Determine the (X, Y) coordinate at the center of the cell enclosing the given text.  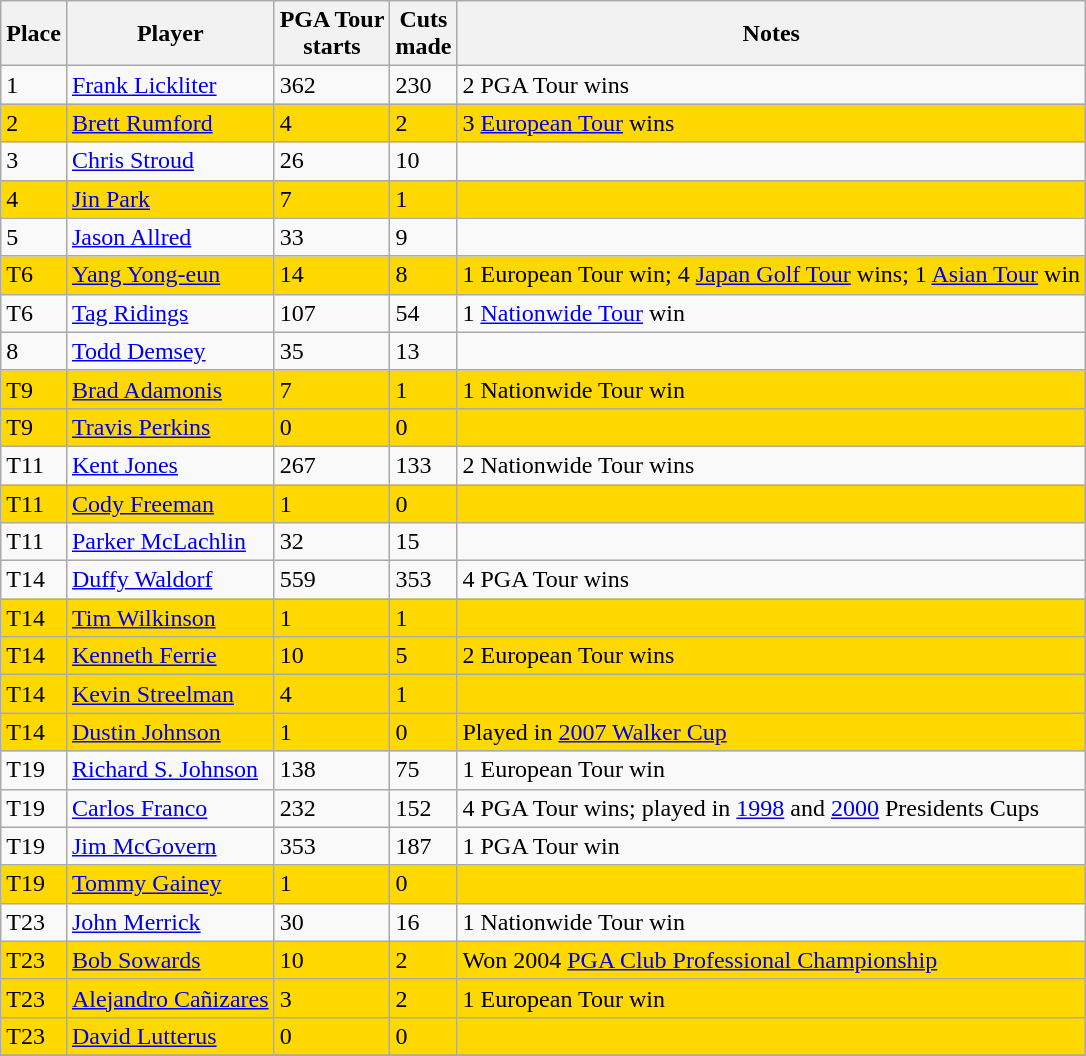
Cody Freeman (170, 503)
32 (332, 542)
Jason Allred (170, 237)
Kent Jones (170, 465)
4 PGA Tour wins; played in 1998 and 2000 Presidents Cups (772, 808)
107 (332, 313)
362 (332, 85)
Tag Ridings (170, 313)
Cutsmade (424, 34)
Parker McLachlin (170, 542)
Chris Stroud (170, 161)
Player (170, 34)
267 (332, 465)
9 (424, 237)
Tim Wilkinson (170, 618)
232 (332, 808)
Won 2004 PGA Club Professional Championship (772, 960)
1 European Tour win; 4 Japan Golf Tour wins; 1 Asian Tour win (772, 275)
PGA Tourstarts (332, 34)
Duffy Waldorf (170, 580)
Frank Lickliter (170, 85)
14 (332, 275)
Alejandro Cañizares (170, 998)
Yang Yong-eun (170, 275)
Todd Demsey (170, 351)
35 (332, 351)
Carlos Franco (170, 808)
152 (424, 808)
Brett Rumford (170, 123)
75 (424, 770)
3 European Tour wins (772, 123)
Bob Sowards (170, 960)
16 (424, 922)
30 (332, 922)
Kevin Streelman (170, 694)
15 (424, 542)
133 (424, 465)
Jin Park (170, 199)
Richard S. Johnson (170, 770)
138 (332, 770)
1 PGA Tour win (772, 846)
2 European Tour wins (772, 656)
559 (332, 580)
Kenneth Ferrie (170, 656)
26 (332, 161)
230 (424, 85)
John Merrick (170, 922)
Dustin Johnson (170, 732)
187 (424, 846)
4 PGA Tour wins (772, 580)
2 PGA Tour wins (772, 85)
2 Nationwide Tour wins (772, 465)
Travis Perkins (170, 427)
54 (424, 313)
Brad Adamonis (170, 389)
Played in 2007 Walker Cup (772, 732)
David Lutterus (170, 1036)
Notes (772, 34)
Place (34, 34)
13 (424, 351)
Jim McGovern (170, 846)
33 (332, 237)
Tommy Gainey (170, 884)
